Find where the given text appears and provide that cell's center as (X, Y) coordinate. 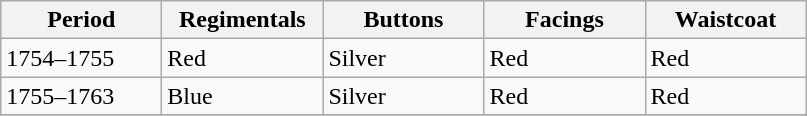
1755–1763 (82, 96)
Waistcoat (726, 20)
Buttons (404, 20)
Regimentals (242, 20)
Facings (564, 20)
1754–1755 (82, 58)
Period (82, 20)
Blue (242, 96)
